Locate the cell with the specified text and output its (x, y) center coordinate. 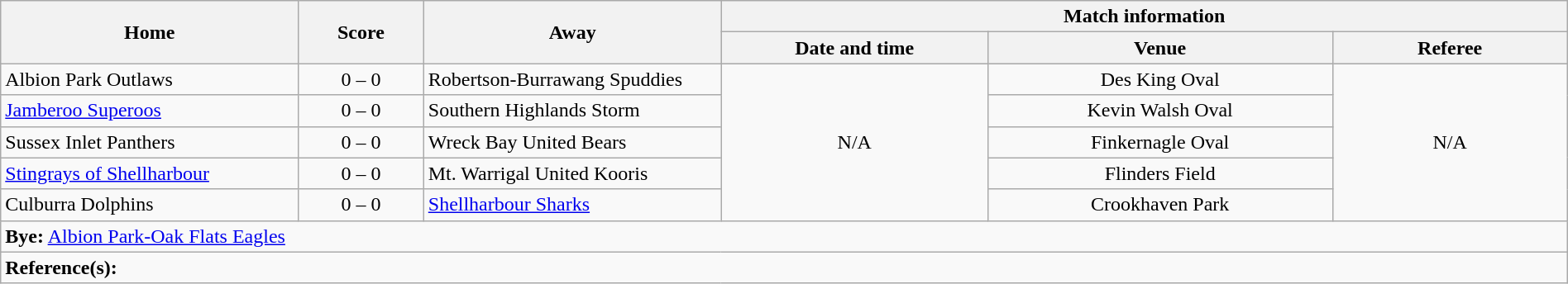
Sussex Inlet Panthers (150, 142)
Reference(s): (784, 267)
Jamberoo Superoos (150, 111)
Finkernagle Oval (1159, 142)
Albion Park Outlaws (150, 79)
Shellharbour Sharks (572, 205)
Match information (1145, 17)
Home (150, 32)
Stingrays of Shellharbour (150, 173)
Crookhaven Park (1159, 205)
Venue (1159, 48)
Away (572, 32)
Southern Highlands Storm (572, 111)
Robertson-Burrawang Spuddies (572, 79)
Wreck Bay United Bears (572, 142)
Des King Oval (1159, 79)
Flinders Field (1159, 173)
Referee (1450, 48)
Mt. Warrigal United Kooris (572, 173)
Bye: Albion Park-Oak Flats Eagles (784, 236)
Culburra Dolphins (150, 205)
Date and time (854, 48)
Kevin Walsh Oval (1159, 111)
Score (361, 32)
